For the text-containing cell, return its midpoint in [X, Y] coordinate format. 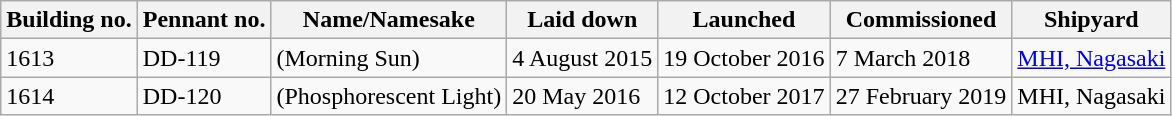
Pennant no. [204, 20]
DD-119 [204, 58]
Name/Namesake [389, 20]
(Phosphorescent Light) [389, 96]
1614 [69, 96]
12 October 2017 [744, 96]
Shipyard [1092, 20]
Building no. [69, 20]
4 August 2015 [582, 58]
27 February 2019 [921, 96]
Laid down [582, 20]
(Morning Sun) [389, 58]
Commissioned [921, 20]
7 March 2018 [921, 58]
1613 [69, 58]
Launched [744, 20]
DD-120 [204, 96]
19 October 2016 [744, 58]
20 May 2016 [582, 96]
